Return [X, Y] of the center of cell containing provided text 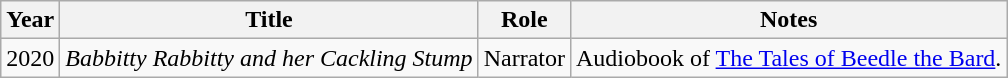
Babbitty Rabbitty and her Cackling Stump [269, 58]
Notes [788, 20]
Narrator [524, 58]
Audiobook of The Tales of Beedle the Bard. [788, 58]
Year [30, 20]
Role [524, 20]
2020 [30, 58]
Title [269, 20]
